Scan for the cell matching the given text and deliver its (x, y) coordinate at center. 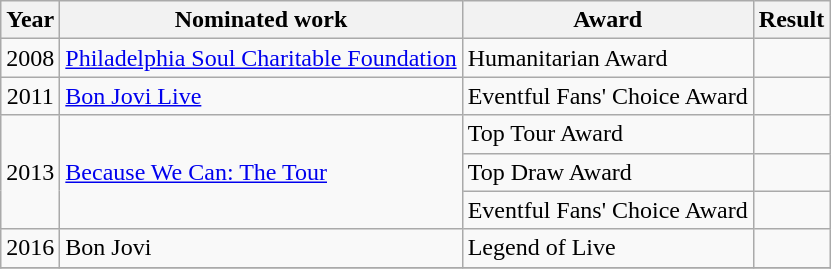
Result (791, 20)
2016 (30, 248)
2013 (30, 172)
Year (30, 20)
Top Tour Award (608, 134)
Humanitarian Award (608, 58)
Legend of Live (608, 248)
Top Draw Award (608, 172)
Bon Jovi Live (261, 96)
Philadelphia Soul Charitable Foundation (261, 58)
2008 (30, 58)
2011 (30, 96)
Award (608, 20)
Nominated work (261, 20)
Bon Jovi (261, 248)
Because We Can: The Tour (261, 172)
